For the text-containing cell, return its midpoint in (x, y) coordinate format. 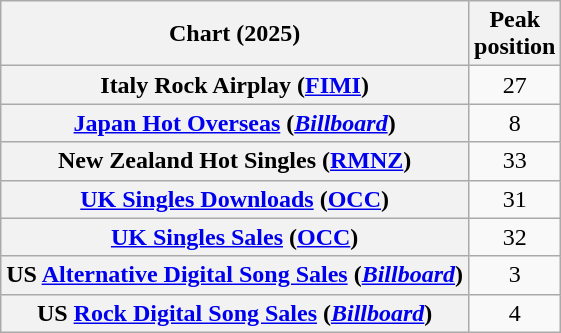
33 (515, 161)
31 (515, 199)
Peakposition (515, 34)
UK Singles Downloads (OCC) (235, 199)
4 (515, 313)
Italy Rock Airplay (FIMI) (235, 85)
27 (515, 85)
8 (515, 123)
US Alternative Digital Song Sales (Billboard) (235, 275)
UK Singles Sales (OCC) (235, 237)
Chart (2025) (235, 34)
32 (515, 237)
New Zealand Hot Singles (RMNZ) (235, 161)
US Rock Digital Song Sales (Billboard) (235, 313)
Japan Hot Overseas (Billboard) (235, 123)
3 (515, 275)
